Detect which cell encompasses the target text, then output its [X, Y] center coordinate. 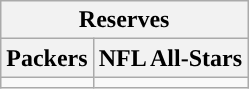
NFL All-Stars [170, 58]
Reserves [124, 20]
Packers [47, 58]
